For the text-containing cell, return its midpoint in [x, y] coordinate format. 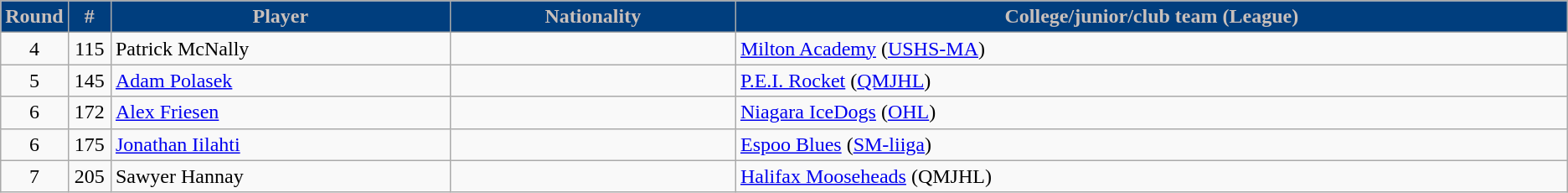
Milton Academy (USHS-MA) [1151, 49]
Alex Friesen [280, 112]
P.E.I. Rocket (QMJHL) [1151, 81]
Espoo Blues (SM-liiga) [1151, 144]
205 [89, 176]
Player [280, 17]
5 [34, 81]
Niagara IceDogs (OHL) [1151, 112]
# [89, 17]
7 [34, 176]
145 [89, 81]
4 [34, 49]
Round [34, 17]
Jonathan Iilahti [280, 144]
175 [89, 144]
Halifax Mooseheads (QMJHL) [1151, 176]
Nationality [593, 17]
College/junior/club team (League) [1151, 17]
Sawyer Hannay [280, 176]
Patrick McNally [280, 49]
172 [89, 112]
115 [89, 49]
Adam Polasek [280, 81]
